Locate the cell with the specified text and output its (X, Y) center coordinate. 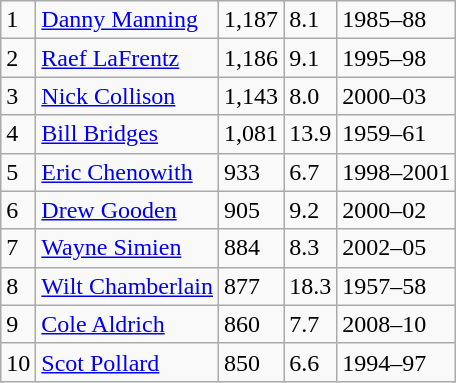
2008–10 (396, 324)
5 (18, 172)
860 (252, 324)
Scot Pollard (128, 362)
1957–58 (396, 286)
8 (18, 286)
Danny Manning (128, 20)
1,187 (252, 20)
1995–98 (396, 58)
905 (252, 210)
3 (18, 96)
7 (18, 248)
1994–97 (396, 362)
2 (18, 58)
1 (18, 20)
850 (252, 362)
Bill Bridges (128, 134)
9.1 (310, 58)
9.2 (310, 210)
4 (18, 134)
1,143 (252, 96)
8.1 (310, 20)
Drew Gooden (128, 210)
Cole Aldrich (128, 324)
Wayne Simien (128, 248)
8.3 (310, 248)
1985–88 (396, 20)
Nick Collison (128, 96)
Wilt Chamberlain (128, 286)
2000–03 (396, 96)
1,186 (252, 58)
2000–02 (396, 210)
884 (252, 248)
6 (18, 210)
6.6 (310, 362)
1959–61 (396, 134)
10 (18, 362)
933 (252, 172)
8.0 (310, 96)
18.3 (310, 286)
Eric Chenowith (128, 172)
6.7 (310, 172)
7.7 (310, 324)
2002–05 (396, 248)
Raef LaFrentz (128, 58)
877 (252, 286)
1998–2001 (396, 172)
9 (18, 324)
13.9 (310, 134)
1,081 (252, 134)
